Detect which cell encompasses the target text, then output its [X, Y] center coordinate. 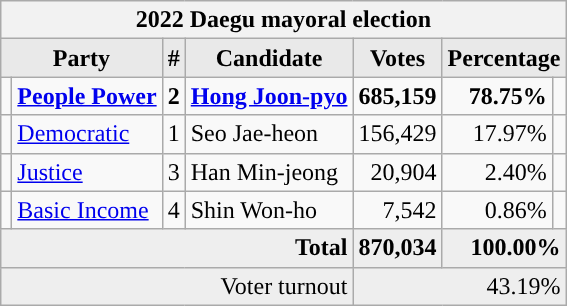
20,904 [398, 172]
43.19% [460, 286]
7,542 [398, 210]
2.40% [497, 172]
Voter turnout [177, 286]
2 [174, 96]
People Power [87, 96]
Hong Joon-pyo [269, 96]
2022 Daegu mayoral election [284, 20]
Justice [87, 172]
Seo Jae-heon [269, 134]
870,034 [398, 248]
100.00% [504, 248]
0.86% [497, 210]
78.75% [497, 96]
Total [177, 248]
Basic Income [87, 210]
685,159 [398, 96]
Votes [398, 58]
3 [174, 172]
Party [82, 58]
Han Min-jeong [269, 172]
156,429 [398, 134]
Shin Won-ho [269, 210]
17.97% [497, 134]
Percentage [504, 58]
Democratic [87, 134]
1 [174, 134]
Candidate [269, 58]
# [174, 58]
4 [174, 210]
